Provide the [X, Y] coordinate of the cell's center where the given text is located.  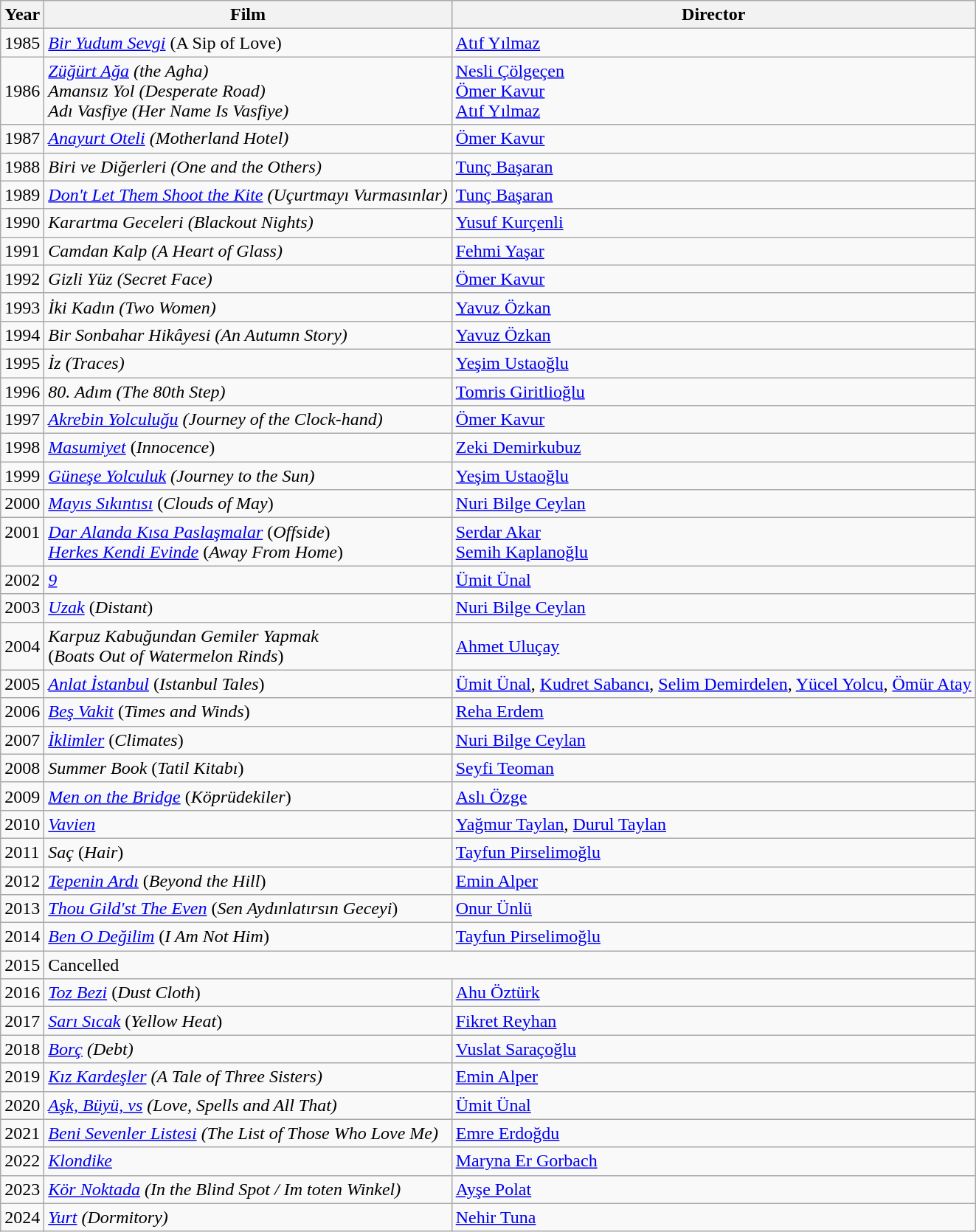
Züğürt Ağa (the Agha)Amansız Yol (Desperate Road)Adı Vasfiye (Her Name Is Vasfiye) [248, 91]
Summer Book (Tatil Kitabı) [248, 768]
Camdan Kalp (A Heart of Glass) [248, 251]
2004 [22, 646]
Biri ve Diğerleri (One and the Others) [248, 167]
Mayıs Sıkıntısı (Clouds of May) [248, 504]
Nehir Tuna [713, 1217]
Zeki Demirkubuz [713, 448]
Kör Noktada (In the Blind Spot / Im toten Winkel) [248, 1189]
2007 [22, 740]
1998 [22, 448]
2008 [22, 768]
2013 [22, 909]
Director [713, 15]
2009 [22, 796]
1997 [22, 420]
Karpuz Kabuğundan Gemiler Yapmak(Boats Out of Watermelon Rinds) [248, 646]
Saç (Hair) [248, 852]
1991 [22, 251]
Aslı Özge [713, 796]
1994 [22, 335]
Vavien [248, 824]
Masumiyet (Innocence) [248, 448]
İz (Traces) [248, 363]
Borç (Debt) [248, 1049]
2022 [22, 1161]
2024 [22, 1217]
1992 [22, 279]
2021 [22, 1133]
9 [248, 580]
Dar Alanda Kısa Paslaşmalar (Offside)Herkes Kendi Evinde (Away From Home) [248, 541]
2005 [22, 684]
Ahmet Uluçay [713, 646]
İklimler (Climates) [248, 740]
İki Kadın (Two Women) [248, 307]
1989 [22, 195]
Sarı Sıcak (Yellow Heat) [248, 1021]
Beş Vakit (Times and Winds) [248, 712]
Emre Erdoğdu [713, 1133]
Kız Kardeşler (A Tale of Three Sisters) [248, 1077]
Don't Let Them Shoot the Kite (Uçurtmayı Vurmasınlar) [248, 195]
Aşk, Büyü, vs (Love, Spells and All That) [248, 1105]
Nesli ÇölgeçenÖmer KavurAtıf Yılmaz [713, 91]
Yağmur Taylan, Durul Taylan [713, 824]
2016 [22, 993]
2023 [22, 1189]
Ümit Ünal, Kudret Sabancı, Selim Demirdelen, Yücel Yolcu, Ömür Atay [713, 684]
1990 [22, 223]
Bir Sonbahar Hikâyesi (An Autumn Story) [248, 335]
Vuslat Saraçoğlu [713, 1049]
Atıf Yılmaz [713, 43]
Fikret Reyhan [713, 1021]
Güneşe Yolculuk (Journey to the Sun) [248, 476]
1986 [22, 91]
Men on the Bridge (Köprüdekiler) [248, 796]
2010 [22, 824]
Akrebin Yolculuğu (Journey of the Clock-hand) [248, 420]
Anayurt Oteli (Motherland Hotel) [248, 139]
2001 [22, 541]
Maryna Er Gorbach [713, 1161]
Yurt (Dormitory) [248, 1217]
Uzak (Distant) [248, 608]
1988 [22, 167]
2012 [22, 880]
Reha Erdem [713, 712]
80. Adım (The 80th Step) [248, 392]
Ben O Değilim (I Am Not Him) [248, 937]
Gizli Yüz (Secret Face) [248, 279]
2019 [22, 1077]
Year [22, 15]
2002 [22, 580]
Anlat İstanbul (Istanbul Tales) [248, 684]
Serdar AkarSemih Kaplanoğlu [713, 541]
1996 [22, 392]
2003 [22, 608]
Onur Ünlü [713, 909]
2014 [22, 937]
2020 [22, 1105]
2011 [22, 852]
Ahu Öztürk [713, 993]
Toz Bezi (Dust Cloth) [248, 993]
Thou Gild'st The Even (Sen Aydınlatırsın Geceyi) [248, 909]
1985 [22, 43]
Karartma Geceleri (Blackout Nights) [248, 223]
Ayşe Polat [713, 1189]
Tepenin Ardı (Beyond the Hill) [248, 880]
Yusuf Kurçenli [713, 223]
Klondike [248, 1161]
Seyfi Teoman [713, 768]
1995 [22, 363]
Fehmi Yaşar [713, 251]
2018 [22, 1049]
2006 [22, 712]
Cancelled [510, 965]
Film [248, 15]
1999 [22, 476]
Beni Sevenler Listesi (The List of Those Who Love Me) [248, 1133]
2015 [22, 965]
Tomris Giritlioğlu [713, 392]
Bir Yudum Sevgi (A Sip of Love) [248, 43]
1987 [22, 139]
1993 [22, 307]
2017 [22, 1021]
2000 [22, 504]
